Search for the cell housing the specified text and yield its (X, Y) center coordinate. 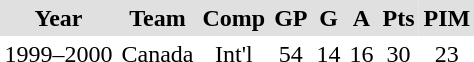
G (328, 18)
GP (291, 18)
Pts (398, 18)
Comp (234, 18)
Year (58, 18)
Team (158, 18)
A (362, 18)
